Find where the given text appears and provide that cell's center as (x, y) coordinate. 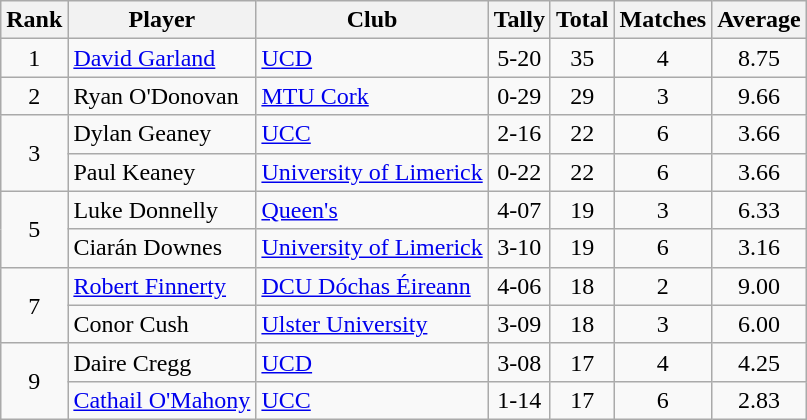
9.66 (760, 96)
0-22 (519, 172)
Luke Donnelly (162, 210)
4.25 (760, 362)
4-07 (519, 210)
Paul Keaney (162, 172)
MTU Cork (372, 96)
29 (582, 96)
Player (162, 20)
3-08 (519, 362)
Cathail O'Mahony (162, 400)
Ulster University (372, 324)
8.75 (760, 58)
Ryan O'Donovan (162, 96)
Rank (34, 20)
9 (34, 381)
5-20 (519, 58)
7 (34, 305)
9.00 (760, 286)
Total (582, 20)
6.33 (760, 210)
6.00 (760, 324)
1 (34, 58)
4-06 (519, 286)
DCU Dóchas Éireann (372, 286)
2.83 (760, 400)
Daire Cregg (162, 362)
Tally (519, 20)
3-09 (519, 324)
Ciarán Downes (162, 248)
2-16 (519, 134)
Club (372, 20)
Dylan Geaney (162, 134)
3.16 (760, 248)
Conor Cush (162, 324)
Robert Finnerty (162, 286)
3-10 (519, 248)
1-14 (519, 400)
Matches (663, 20)
Average (760, 20)
5 (34, 229)
Queen's (372, 210)
35 (582, 58)
David Garland (162, 58)
0-29 (519, 96)
